Pinpoint the cell where the given text exists, returning its (x, y) midpoint coordinate. 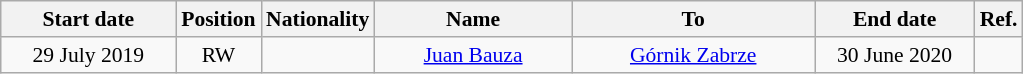
Juan Bauza (473, 55)
29 July 2019 (88, 55)
RW (218, 55)
Górnik Zabrze (694, 55)
Name (473, 19)
Ref. (999, 19)
Start date (88, 19)
30 June 2020 (895, 55)
To (694, 19)
Nationality (318, 19)
End date (895, 19)
Position (218, 19)
